Capture the cell that displays the provided text and extract its (X, Y) central coordinate. 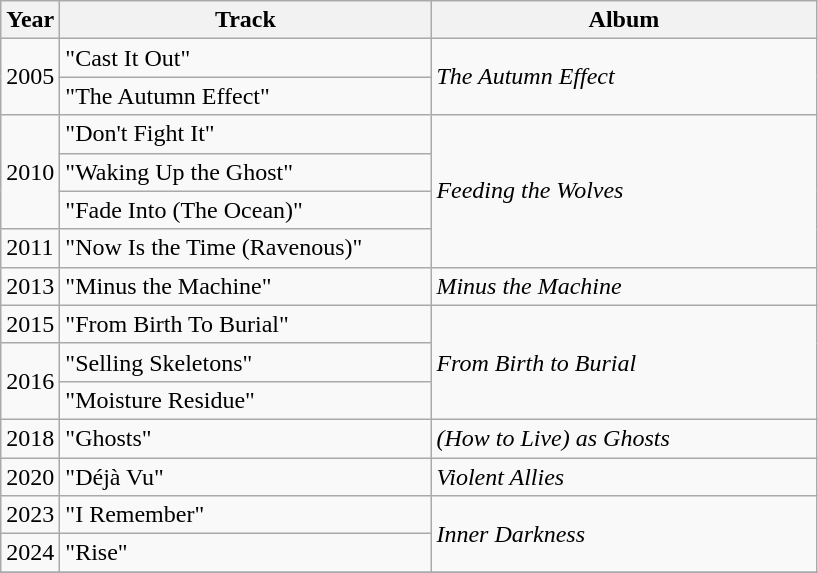
"Waking Up the Ghost" (246, 172)
2015 (30, 324)
Inner Darkness (624, 534)
Album (624, 20)
(How to Live) as Ghosts (624, 438)
"Now Is the Time (Ravenous)" (246, 248)
"Fade Into (The Ocean)" (246, 210)
"Déjà Vu" (246, 477)
2011 (30, 248)
Violent Allies (624, 477)
2005 (30, 77)
Track (246, 20)
Minus the Machine (624, 286)
2020 (30, 477)
"Minus the Machine" (246, 286)
"Ghosts" (246, 438)
"I Remember" (246, 515)
"Cast It Out" (246, 58)
"Selling Skeletons" (246, 362)
"Moisture Residue" (246, 400)
Year (30, 20)
"From Birth To Burial" (246, 324)
2010 (30, 172)
"Don't Fight It" (246, 134)
Feeding the Wolves (624, 191)
2024 (30, 553)
"Rise" (246, 553)
2018 (30, 438)
2013 (30, 286)
2023 (30, 515)
2016 (30, 381)
From Birth to Burial (624, 362)
"The Autumn Effect" (246, 96)
The Autumn Effect (624, 77)
